Find where the given text appears and provide that cell's center as (X, Y) coordinate. 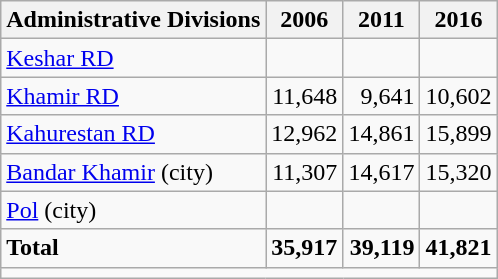
14,617 (382, 172)
2006 (304, 20)
2011 (382, 20)
12,962 (304, 134)
11,307 (304, 172)
14,861 (382, 134)
10,602 (458, 96)
Administrative Divisions (134, 20)
9,641 (382, 96)
Bandar Khamir (city) (134, 172)
Pol (city) (134, 210)
Khamir RD (134, 96)
Keshar RD (134, 58)
35,917 (304, 248)
39,119 (382, 248)
Total (134, 248)
Kahurestan RD (134, 134)
15,320 (458, 172)
15,899 (458, 134)
41,821 (458, 248)
2016 (458, 20)
11,648 (304, 96)
